Locate the cell with the specified text and output its [X, Y] center coordinate. 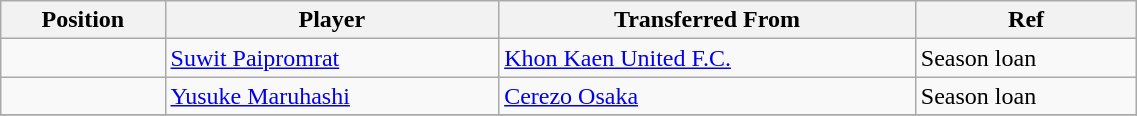
Suwit Paipromrat [332, 58]
Cerezo Osaka [708, 96]
Yusuke Maruhashi [332, 96]
Khon Kaen United F.C. [708, 58]
Position [83, 20]
Transferred From [708, 20]
Ref [1026, 20]
Player [332, 20]
